Extract the [x, y] coordinate from the center of the cell holding the provided text.  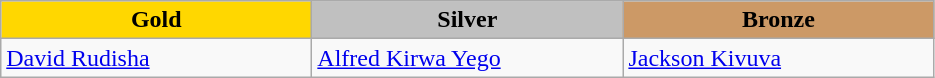
Jackson Kivuva [778, 58]
David Rudisha [156, 58]
Bronze [778, 20]
Alfred Kirwa Yego [468, 58]
Gold [156, 20]
Silver [468, 20]
